Identify which cell holds the provided text, then report its (X, Y) central coordinate. 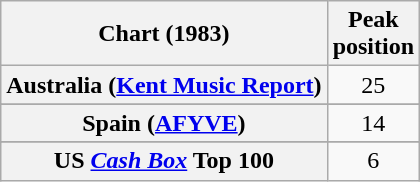
Spain (AFYVE) (164, 123)
14 (373, 123)
25 (373, 85)
6 (373, 161)
Chart (1983) (164, 34)
US Cash Box Top 100 (164, 161)
Australia (Kent Music Report) (164, 85)
Peakposition (373, 34)
